Capture the cell that displays the provided text and extract its [X, Y] central coordinate. 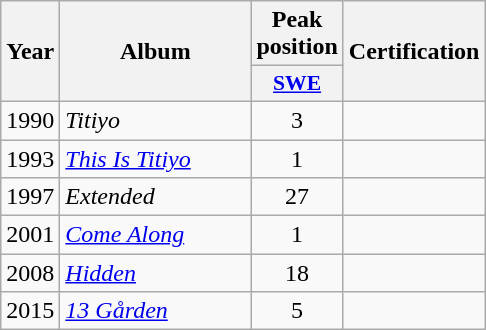
Peak position [297, 34]
1997 [30, 197]
SWE [297, 84]
1990 [30, 120]
3 [297, 120]
Titiyo [156, 120]
Album [156, 52]
2008 [30, 273]
Extended [156, 197]
Hidden [156, 273]
This Is Titiyo [156, 159]
2015 [30, 311]
Year [30, 52]
13 Gården [156, 311]
5 [297, 311]
Come Along [156, 235]
Certification [414, 52]
18 [297, 273]
1993 [30, 159]
2001 [30, 235]
27 [297, 197]
